Locate the cell with the specified text and output its [x, y] center coordinate. 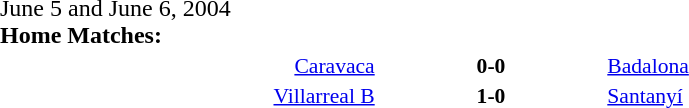
0-0 [492, 66]
